Scan for the cell matching the given text and deliver its (X, Y) coordinate at center. 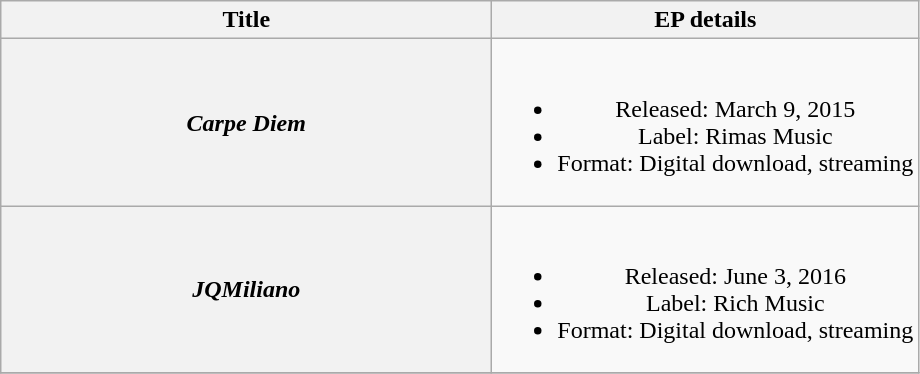
JQMiliano (246, 290)
Released: March 9, 2015Label: Rimas MusicFormat: Digital download, streaming (706, 122)
Carpe Diem (246, 122)
Released: June 3, 2016Label: Rich MusicFormat: Digital download, streaming (706, 290)
EP details (706, 20)
Title (246, 20)
